From the cell containing the given text, extract its center point as [x, y] coordinate. 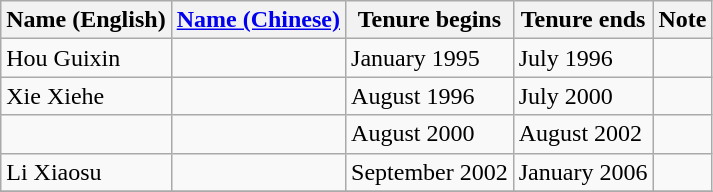
August 1996 [430, 96]
August 2002 [583, 134]
Tenure begins [430, 20]
July 1996 [583, 58]
Xie Xiehe [86, 96]
Hou Guixin [86, 58]
January 1995 [430, 58]
Note [682, 20]
July 2000 [583, 96]
Name (Chinese) [258, 20]
Li Xiaosu [86, 172]
January 2006 [583, 172]
August 2000 [430, 134]
Tenure ends [583, 20]
Name (English) [86, 20]
September 2002 [430, 172]
